Return (x, y) of the center of cell containing provided text 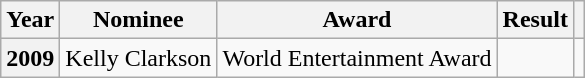
Result (535, 20)
Award (357, 20)
Kelly Clarkson (138, 58)
Nominee (138, 20)
2009 (30, 58)
World Entertainment Award (357, 58)
Year (30, 20)
